Determine the (X, Y) coordinate at the center of the cell enclosing the given text.  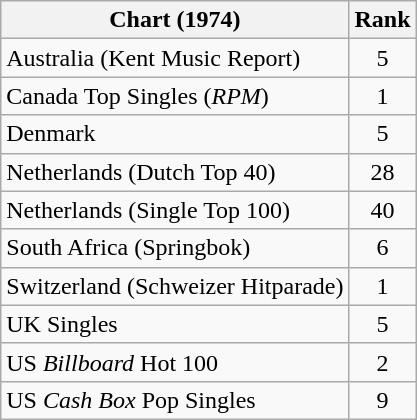
Canada Top Singles (RPM) (175, 96)
UK Singles (175, 324)
28 (382, 172)
US Billboard Hot 100 (175, 362)
Denmark (175, 134)
Rank (382, 20)
40 (382, 210)
US Cash Box Pop Singles (175, 400)
Switzerland (Schweizer Hitparade) (175, 286)
2 (382, 362)
Netherlands (Single Top 100) (175, 210)
Netherlands (Dutch Top 40) (175, 172)
Chart (1974) (175, 20)
South Africa (Springbok) (175, 248)
Australia (Kent Music Report) (175, 58)
9 (382, 400)
6 (382, 248)
